Search for the cell housing the specified text and yield its (X, Y) center coordinate. 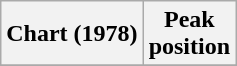
Chart (1978) (72, 34)
Peakposition (189, 34)
